Output the (x, y) coordinate of the center of the cell containing the given text.  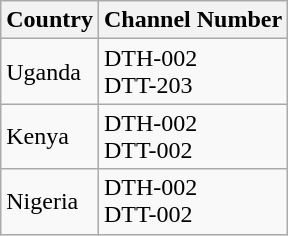
Nigeria (50, 202)
Country (50, 20)
Channel Number (192, 20)
Kenya (50, 136)
DTH-002DTT-203 (192, 72)
Uganda (50, 72)
